Find where the given text appears and provide that cell's center as (x, y) coordinate. 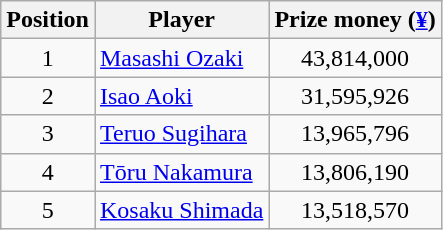
Player (181, 20)
Tōru Nakamura (181, 172)
Isao Aoki (181, 96)
13,518,570 (355, 210)
2 (48, 96)
43,814,000 (355, 58)
1 (48, 58)
31,595,926 (355, 96)
13,806,190 (355, 172)
Kosaku Shimada (181, 210)
5 (48, 210)
Masashi Ozaki (181, 58)
Position (48, 20)
13,965,796 (355, 134)
4 (48, 172)
Prize money (¥) (355, 20)
3 (48, 134)
Teruo Sugihara (181, 134)
